Search for the cell housing the specified text and yield its (X, Y) center coordinate. 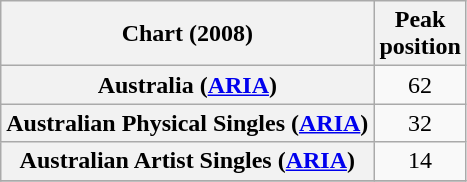
62 (420, 85)
32 (420, 123)
Chart (2008) (188, 34)
Australian Physical Singles (ARIA) (188, 123)
14 (420, 161)
Australian Artist Singles (ARIA) (188, 161)
Peak position (420, 34)
Australia (ARIA) (188, 85)
